Output the [X, Y] coordinate of the center of the cell containing the given text.  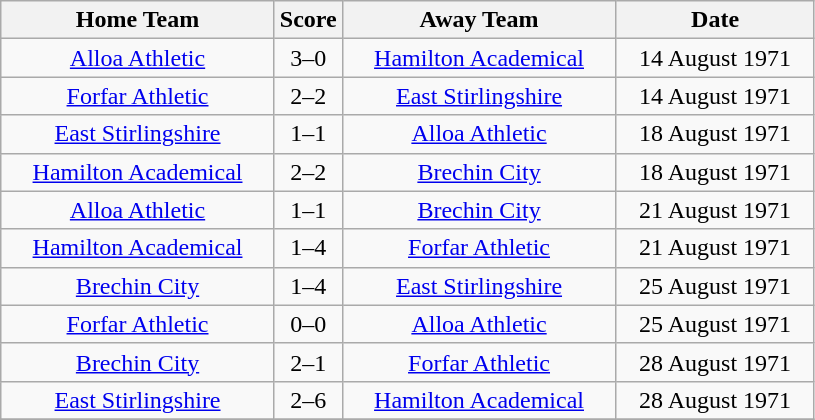
2–1 [308, 362]
2–6 [308, 400]
Away Team [479, 20]
Score [308, 20]
0–0 [308, 324]
Home Team [138, 20]
3–0 [308, 58]
Date [716, 20]
